Capture the cell that displays the provided text and extract its (X, Y) central coordinate. 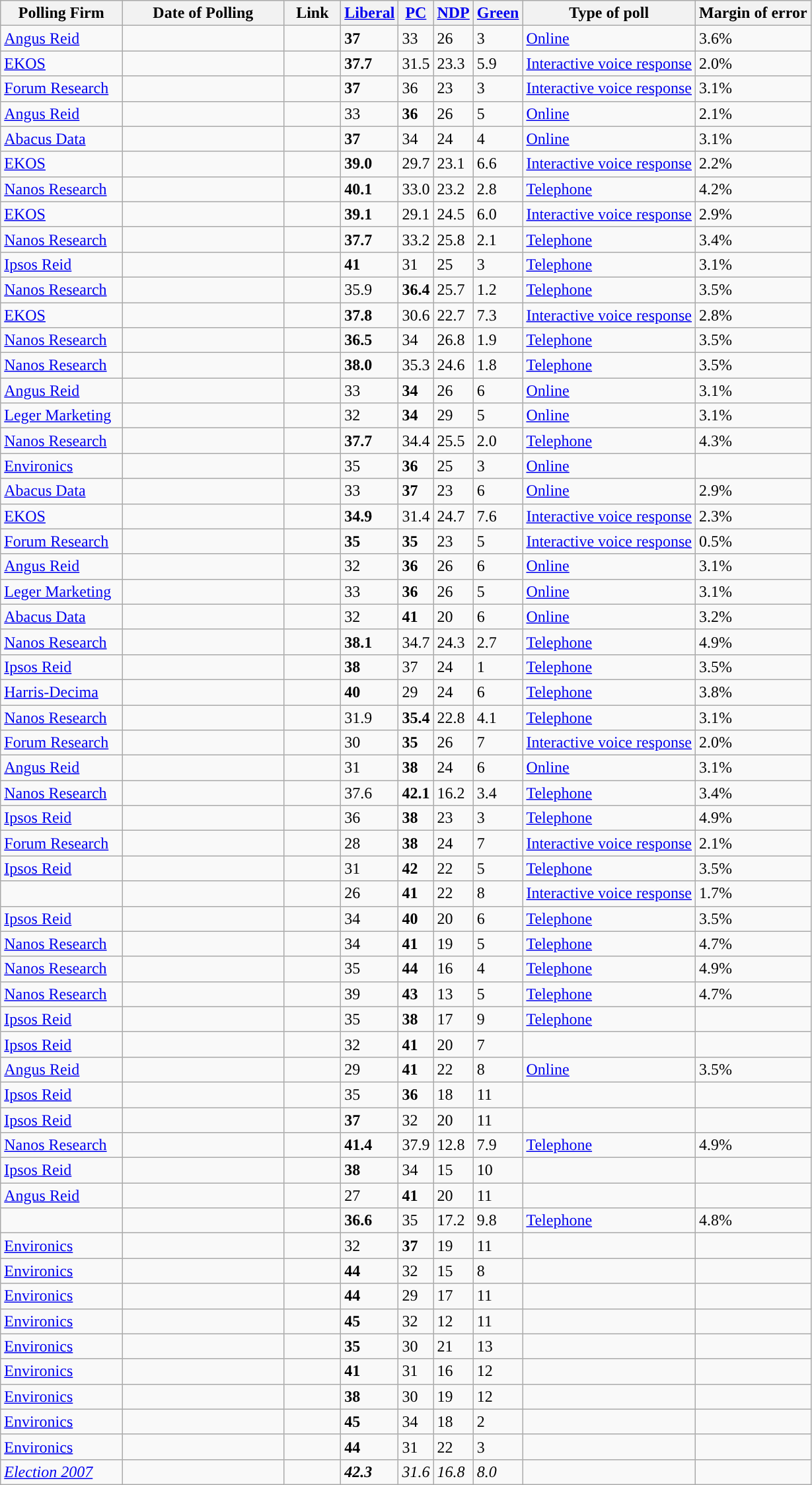
41.4 (370, 1145)
29.1 (416, 214)
35.4 (416, 717)
43 (416, 994)
21 (453, 1346)
Link (313, 13)
10 (498, 1170)
23.1 (453, 164)
6.0 (498, 214)
33.0 (416, 189)
Margin of error (753, 13)
3.8% (753, 692)
2 (498, 1422)
NDP (453, 13)
27 (370, 1196)
22.7 (453, 315)
9.8 (498, 1221)
24.6 (453, 365)
34.4 (416, 441)
37.9 (416, 1145)
8.0 (498, 1472)
26.8 (453, 340)
25.5 (453, 441)
12.8 (453, 1145)
39.0 (370, 164)
7.3 (498, 315)
1.2 (498, 289)
Date of Polling (203, 13)
24.5 (453, 214)
16.2 (453, 793)
2.8 (498, 189)
28 (370, 843)
4.8% (753, 1221)
9 (498, 1019)
38.1 (370, 642)
2.0 (498, 441)
39 (370, 994)
4.3% (753, 441)
24.7 (453, 516)
1.9 (498, 340)
3.2% (753, 617)
24.3 (453, 642)
6.6 (498, 164)
5.9 (498, 63)
Liberal (370, 13)
42.1 (416, 793)
1 (498, 667)
2.8% (753, 315)
Harris-Decima (61, 692)
37.6 (370, 793)
23.2 (453, 189)
33.2 (416, 239)
31.9 (370, 717)
35.3 (416, 365)
30.6 (416, 315)
1.8 (498, 365)
23.3 (453, 63)
37.8 (370, 315)
42 (416, 868)
4.1 (498, 717)
34.7 (416, 642)
31.6 (416, 1472)
2.2% (753, 164)
31.4 (416, 516)
7.9 (498, 1145)
39.1 (370, 214)
PC (416, 13)
0.5% (753, 541)
25.7 (453, 289)
7.6 (498, 516)
16.8 (453, 1472)
2.3% (753, 516)
2.1 (498, 239)
22.8 (453, 717)
36.4 (416, 289)
40.1 (370, 189)
1.7% (753, 894)
34.9 (370, 516)
4.2% (753, 189)
17.2 (453, 1221)
25.8 (453, 239)
35.9 (370, 289)
Green (498, 13)
Polling Firm (61, 13)
36.5 (370, 340)
Election 2007 (61, 1472)
42.3 (370, 1472)
Type of poll (609, 13)
3.4 (498, 793)
38.0 (370, 365)
3.6% (753, 38)
29.7 (416, 164)
2.7 (498, 642)
36.6 (370, 1221)
31.5 (416, 63)
